Identify which cell holds the provided text, then report its (X, Y) central coordinate. 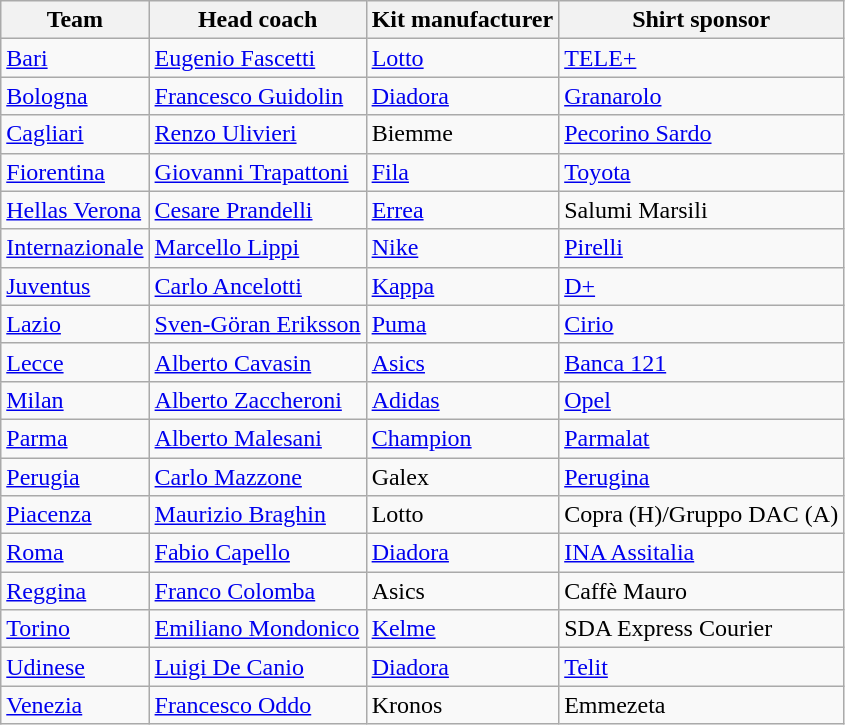
Champion (462, 438)
Kappa (462, 286)
Galex (462, 477)
Hellas Verona (75, 210)
Granarolo (702, 96)
Kit manufacturer (462, 20)
Roma (75, 553)
Toyota (702, 172)
Renzo Ulivieri (258, 134)
Marcello Lippi (258, 248)
Fila (462, 172)
Banca 121 (702, 362)
Puma (462, 324)
Pirelli (702, 248)
Parma (75, 438)
INA Assitalia (702, 553)
Errea (462, 210)
Pecorino Sardo (702, 134)
Nike (462, 248)
Cagliari (75, 134)
Luigi De Canio (258, 667)
Lecce (75, 362)
Kelme (462, 629)
Emmezeta (702, 705)
Alberto Cavasin (258, 362)
Team (75, 20)
Piacenza (75, 515)
Alberto Malesani (258, 438)
Francesco Guidolin (258, 96)
Perugina (702, 477)
Fiorentina (75, 172)
Sven-Göran Eriksson (258, 324)
Giovanni Trapattoni (258, 172)
Venezia (75, 705)
Opel (702, 400)
Emiliano Mondonico (258, 629)
Internazionale (75, 248)
Cesare Prandelli (258, 210)
Fabio Capello (258, 553)
Franco Colomba (258, 591)
Carlo Ancelotti (258, 286)
Parmalat (702, 438)
D+ (702, 286)
Juventus (75, 286)
Eugenio Fascetti (258, 58)
Telit (702, 667)
SDA Express Courier (702, 629)
Shirt sponsor (702, 20)
Head coach (258, 20)
Kronos (462, 705)
Maurizio Braghin (258, 515)
Salumi Marsili (702, 210)
Bari (75, 58)
Torino (75, 629)
Francesco Oddo (258, 705)
Caffè Mauro (702, 591)
Cirio (702, 324)
Carlo Mazzone (258, 477)
TELE+ (702, 58)
Perugia (75, 477)
Milan (75, 400)
Reggina (75, 591)
Alberto Zaccheroni (258, 400)
Biemme (462, 134)
Udinese (75, 667)
Copra (H)/Gruppo DAC (A) (702, 515)
Lazio (75, 324)
Adidas (462, 400)
Bologna (75, 96)
